Capture the cell that displays the provided text and extract its (X, Y) central coordinate. 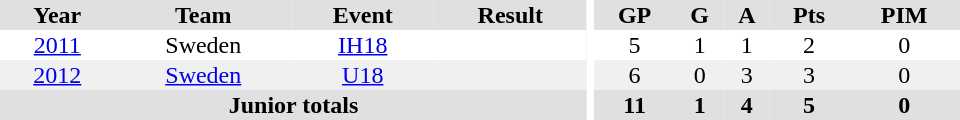
11 (635, 105)
2012 (58, 75)
A (747, 15)
6 (635, 75)
4 (747, 105)
IH18 (363, 45)
Year (58, 15)
Pts (810, 15)
Team (204, 15)
G (700, 15)
U18 (363, 75)
Event (363, 15)
2 (810, 45)
2011 (58, 45)
PIM (904, 15)
Result (511, 15)
Junior totals (294, 105)
GP (635, 15)
